Provide the (X, Y) coordinate of the cell's center where the given text is located.  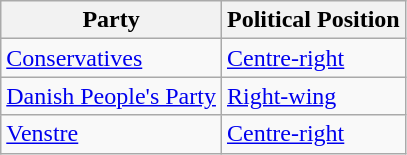
Conservatives (112, 58)
Venstre (112, 134)
Danish People's Party (112, 96)
Party (112, 20)
Right-wing (313, 96)
Political Position (313, 20)
